Output the [X, Y] coordinate of the center of the cell containing the given text.  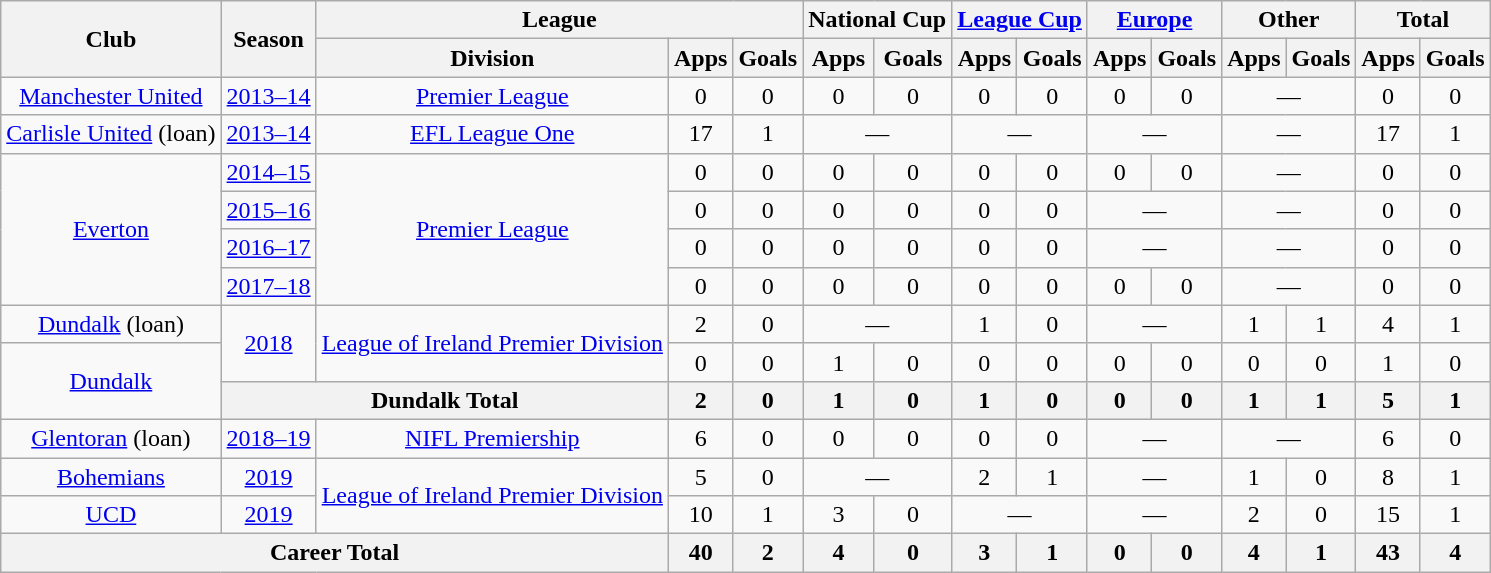
2018 [268, 343]
Career Total [335, 553]
Bohemians [111, 477]
2016–17 [268, 248]
Glentoran (loan) [111, 438]
Carlisle United (loan) [111, 134]
Everton [111, 229]
8 [1388, 477]
40 [700, 553]
National Cup [878, 20]
2014–15 [268, 172]
2018–19 [268, 438]
10 [700, 515]
2017–18 [268, 286]
Dundalk Total [444, 400]
UCD [111, 515]
League Cup [1020, 20]
Total [1423, 20]
NIFL Premiership [492, 438]
Dundalk [111, 381]
15 [1388, 515]
Club [111, 39]
EFL League One [492, 134]
2015–16 [268, 210]
43 [1388, 553]
Division [492, 58]
League [559, 20]
Other [1289, 20]
Dundalk (loan) [111, 324]
Europe [1154, 20]
Season [268, 39]
Manchester United [111, 96]
